Search for the cell housing the specified text and yield its (X, Y) center coordinate. 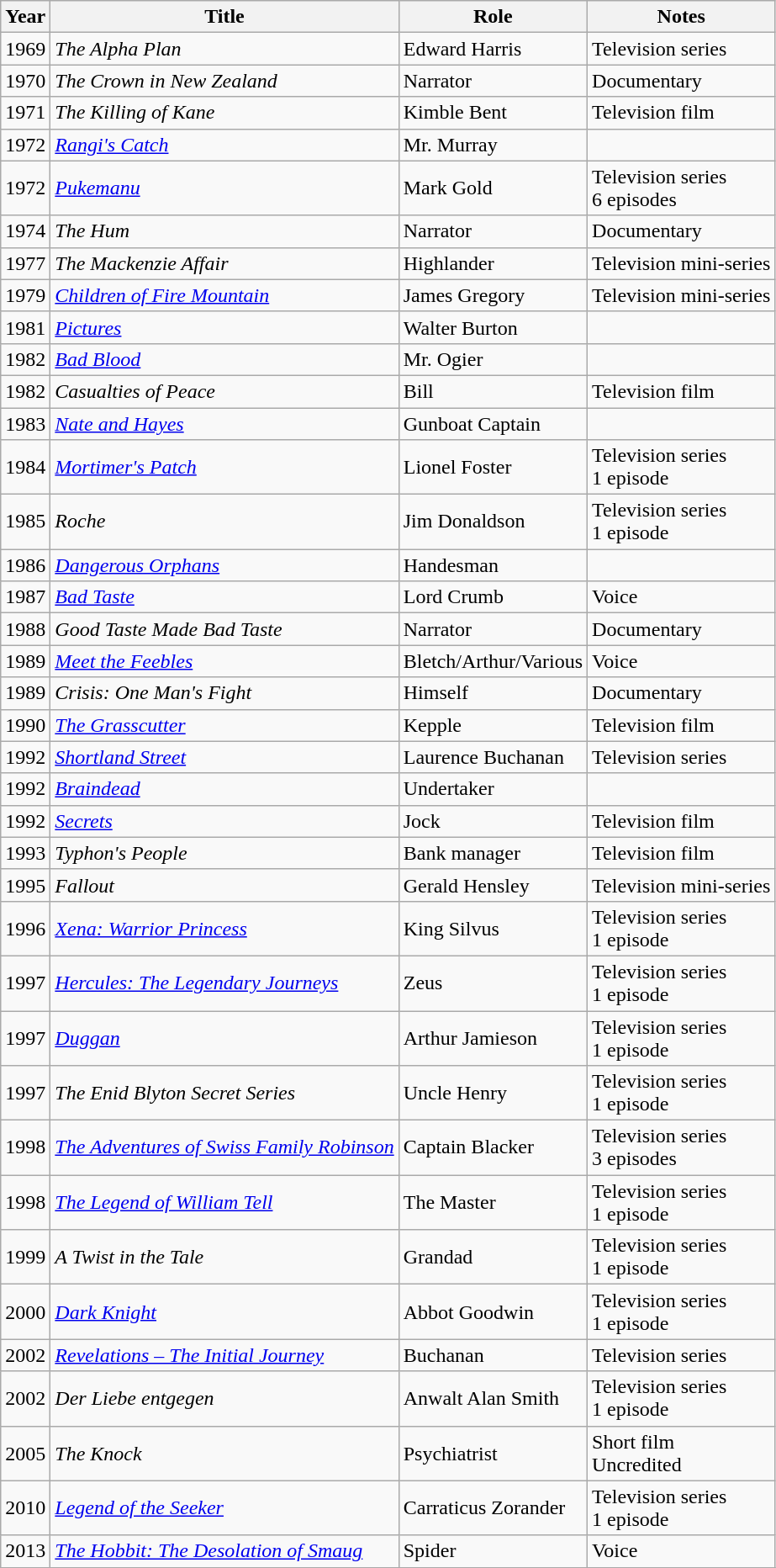
2000 (25, 1312)
2010 (25, 1507)
Anwalt Alan Smith (493, 1398)
Mortimer's Patch (224, 468)
Grandad (493, 1257)
1990 (25, 725)
Notes (681, 17)
Television series6 episodes (681, 188)
A Twist in the Tale (224, 1257)
Role (493, 17)
1995 (25, 885)
Casualties of Peace (224, 391)
Psychiatrist (493, 1454)
The Hobbit: The Desolation of Smaug (224, 1551)
1979 (25, 295)
1996 (25, 929)
Spider (493, 1551)
Children of Fire Mountain (224, 295)
Abbot Goodwin (493, 1312)
1981 (25, 327)
1986 (25, 565)
Carraticus Zorander (493, 1507)
Rangi's Catch (224, 145)
Secrets (224, 821)
Pukemanu (224, 188)
1993 (25, 853)
1984 (25, 468)
Title (224, 17)
1987 (25, 597)
The Master (493, 1203)
Mr. Ogier (493, 359)
1985 (25, 522)
Kepple (493, 725)
The Alpha Plan (224, 49)
Typhon's People (224, 853)
Dark Knight (224, 1312)
Good Taste Made Bad Taste (224, 629)
Year (25, 17)
Shortland Street (224, 757)
Jim Donaldson (493, 522)
Lionel Foster (493, 468)
1988 (25, 629)
Legend of the Seeker (224, 1507)
Revelations – The Initial Journey (224, 1355)
1971 (25, 113)
The Enid Blyton Secret Series (224, 1094)
Television series3 episodes (681, 1147)
Hercules: The Legendary Journeys (224, 983)
Meet the Feebles (224, 661)
Buchanan (493, 1355)
1974 (25, 231)
Himself (493, 693)
The Adventures of Swiss Family Robinson (224, 1147)
The Mackenzie Affair (224, 263)
Xena: Warrior Princess (224, 929)
Zeus (493, 983)
Bill (493, 391)
The Crown in New Zealand (224, 81)
Roche (224, 522)
Lord Crumb (493, 597)
Fallout (224, 885)
1999 (25, 1257)
Kimble Bent (493, 113)
The Grasscutter (224, 725)
2005 (25, 1454)
Mr. Murray (493, 145)
Der Liebe entgegen (224, 1398)
Captain Blacker (493, 1147)
1983 (25, 423)
The Legend of William Tell (224, 1203)
Highlander (493, 263)
Edward Harris (493, 49)
Nate and Hayes (224, 423)
Gerald Hensley (493, 885)
Mark Gold (493, 188)
Dangerous Orphans (224, 565)
Crisis: One Man's Fight (224, 693)
The Killing of Kane (224, 113)
Bletch/Arthur/Various (493, 661)
Braindead (224, 789)
2013 (25, 1551)
Gunboat Captain (493, 423)
Pictures (224, 327)
King Silvus (493, 929)
Arthur Jamieson (493, 1038)
Jock (493, 821)
1969 (25, 49)
1970 (25, 81)
The Hum (224, 231)
Bad Blood (224, 359)
1977 (25, 263)
Uncle Henry (493, 1094)
James Gregory (493, 295)
Laurence Buchanan (493, 757)
Walter Burton (493, 327)
Duggan (224, 1038)
Bank manager (493, 853)
The Knock (224, 1454)
Undertaker (493, 789)
Bad Taste (224, 597)
Short filmUncredited (681, 1454)
Handesman (493, 565)
